Identify which cell holds the provided text, then report its (X, Y) central coordinate. 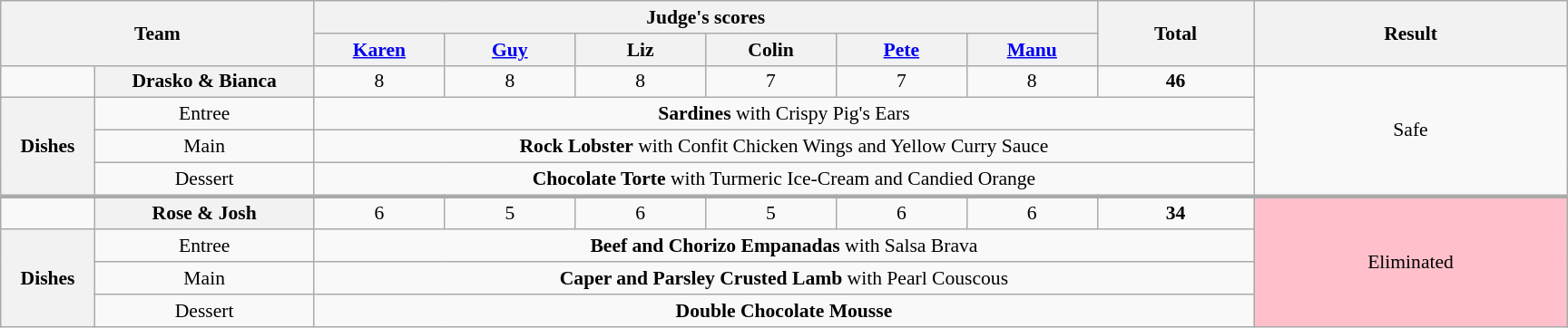
Manu (1032, 50)
Rock Lobster with Confit Chicken Wings and Yellow Curry Sauce (784, 147)
Double Chocolate Mousse (784, 311)
46 (1176, 82)
Total (1176, 33)
Pete (901, 50)
Team (158, 33)
Judge's scores (706, 17)
Colin (771, 50)
Eliminated (1410, 261)
34 (1176, 212)
Sardines with Crispy Pig's Ears (784, 114)
Rose & Josh (204, 212)
Result (1410, 33)
Chocolate Torte with Turmeric Ice-Cream and Candied Orange (784, 179)
Drasko & Bianca (204, 82)
Beef and Chorizo Empanadas with Salsa Brava (784, 246)
Liz (641, 50)
Caper and Parsley Crusted Lamb with Pearl Couscous (784, 278)
Karen (379, 50)
Safe (1410, 130)
Guy (510, 50)
